Find where the given text appears and provide that cell's center as (x, y) coordinate. 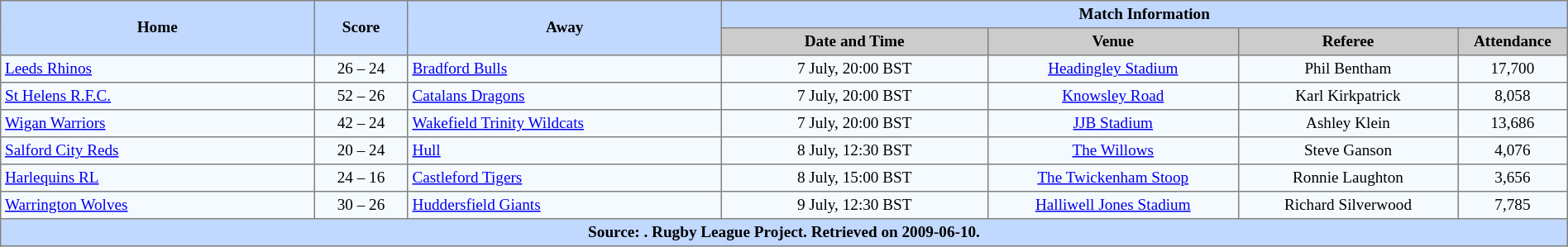
Wigan Warriors (157, 124)
St Helens R.F.C. (157, 96)
17,700 (1513, 69)
Score (361, 28)
30 – 26 (361, 205)
Salford City Reds (157, 150)
Harlequins RL (157, 178)
Bradford Bulls (564, 69)
Leeds Rhinos (157, 69)
Away (564, 28)
Ronnie Laughton (1348, 178)
Catalans Dragons (564, 96)
Home (157, 28)
Match Information (1145, 15)
The Twickenham Stoop (1113, 178)
8 July, 15:00 BST (854, 178)
Richard Silverwood (1348, 205)
The Willows (1113, 150)
Source: . Rugby League Project. Retrieved on 2009-06-10. (784, 233)
Ashley Klein (1348, 124)
3,656 (1513, 178)
Halliwell Jones Stadium (1113, 205)
Castleford Tigers (564, 178)
20 – 24 (361, 150)
52 – 26 (361, 96)
Wakefield Trinity Wildcats (564, 124)
JJB Stadium (1113, 124)
Venue (1113, 41)
Steve Ganson (1348, 150)
Date and Time (854, 41)
Knowsley Road (1113, 96)
Phil Bentham (1348, 69)
Headingley Stadium (1113, 69)
42 – 24 (361, 124)
4,076 (1513, 150)
Attendance (1513, 41)
9 July, 12:30 BST (854, 205)
Hull (564, 150)
8,058 (1513, 96)
26 – 24 (361, 69)
Warrington Wolves (157, 205)
Referee (1348, 41)
8 July, 12:30 BST (854, 150)
13,686 (1513, 124)
7,785 (1513, 205)
Karl Kirkpatrick (1348, 96)
Huddersfield Giants (564, 205)
24 – 16 (361, 178)
